Provide the [X, Y] coordinate of the cell's center where the given text is located.  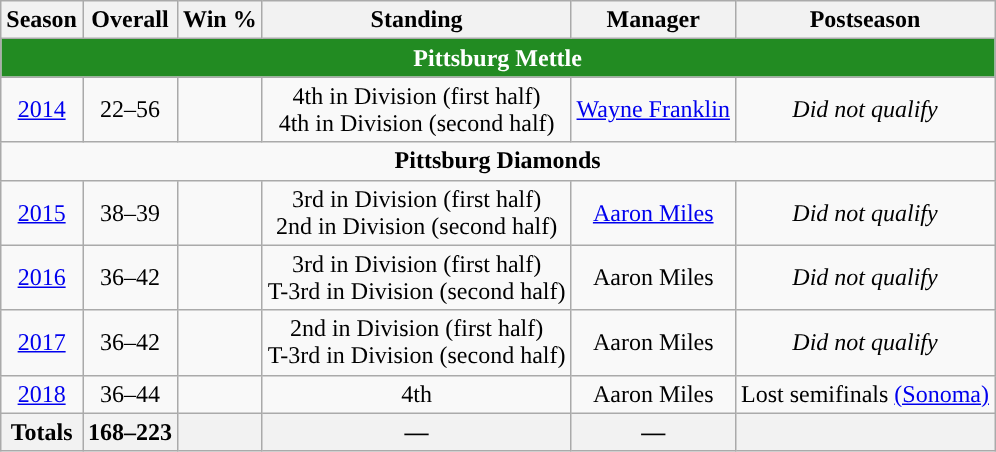
168–223 [130, 432]
Win % [220, 20]
3rd in Division (first half)2nd in Division (second half) [416, 212]
22–56 [130, 110]
Wayne Franklin [653, 110]
2016 [42, 278]
3rd in Division (first half)T-3rd in Division (second half) [416, 278]
Standing [416, 20]
2018 [42, 394]
Totals [42, 432]
2015 [42, 212]
Overall [130, 20]
4th in Division (first half)4th in Division (second half) [416, 110]
Manager [653, 20]
2nd in Division (first half)T-3rd in Division (second half) [416, 342]
Pittsburg Mettle [498, 58]
4th [416, 394]
Lost semifinals (Sonoma) [864, 394]
36–44 [130, 394]
Postseason [864, 20]
Pittsburg Diamonds [498, 161]
2014 [42, 110]
2017 [42, 342]
Season [42, 20]
38–39 [130, 212]
